For the text-containing cell, return its midpoint in [X, Y] coordinate format. 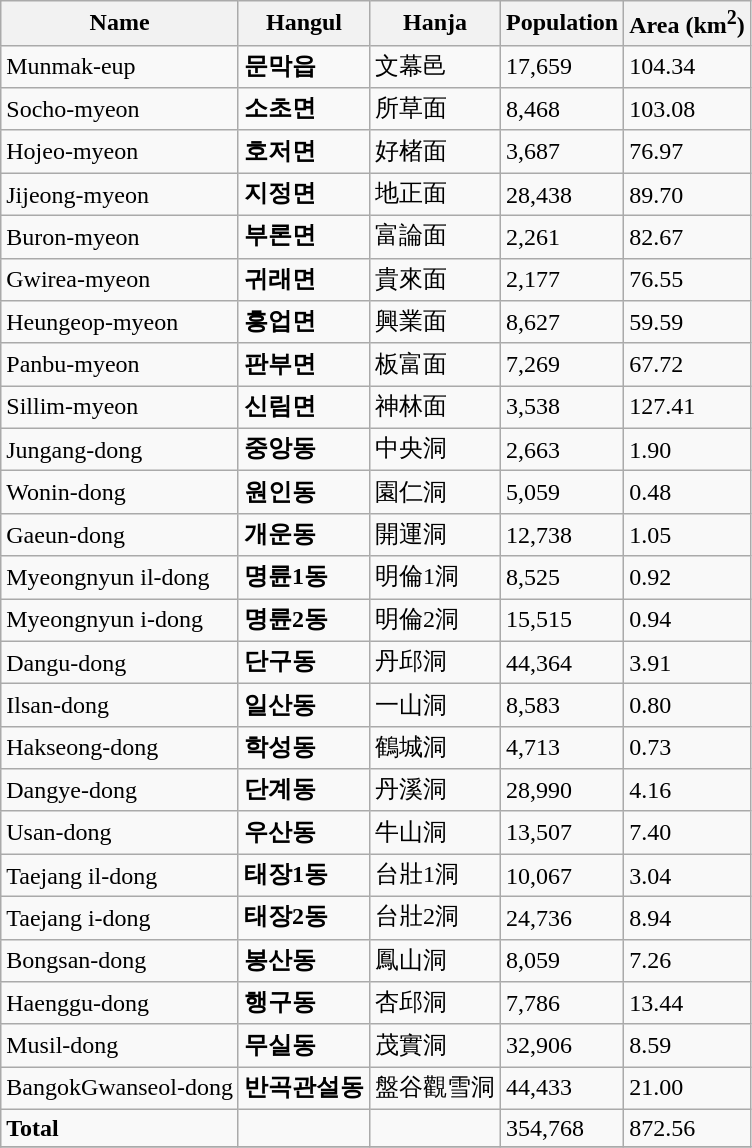
무실동 [304, 1046]
원인동 [304, 492]
3.91 [688, 662]
Panbu-myeon [120, 364]
Jungang-dong [120, 450]
17,659 [562, 66]
우산동 [304, 832]
盤谷觀雪洞 [436, 1088]
Gwirea-myeon [120, 280]
1.90 [688, 450]
0.48 [688, 492]
板富面 [436, 364]
神林面 [436, 408]
소초면 [304, 110]
0.80 [688, 706]
반곡관설동 [304, 1088]
단계동 [304, 790]
台壯1洞 [436, 876]
Socho-myeon [120, 110]
1.05 [688, 534]
貴來面 [436, 280]
地正面 [436, 194]
8,627 [562, 322]
3,538 [562, 408]
興業面 [436, 322]
행구동 [304, 1004]
8.94 [688, 918]
8,468 [562, 110]
Munmak-eup [120, 66]
2,261 [562, 238]
Musil-dong [120, 1046]
12,738 [562, 534]
127.41 [688, 408]
중앙동 [304, 450]
개운동 [304, 534]
茂實洞 [436, 1046]
신림면 [304, 408]
中央洞 [436, 450]
89.70 [688, 194]
Wonin-dong [120, 492]
Ilsan-dong [120, 706]
8,525 [562, 578]
富論面 [436, 238]
명륜1동 [304, 578]
10,067 [562, 876]
Haenggu-dong [120, 1004]
Hakseong-dong [120, 748]
丹溪洞 [436, 790]
귀래면 [304, 280]
8,059 [562, 960]
76.55 [688, 280]
Hangul [304, 24]
Dangye-dong [120, 790]
2,177 [562, 280]
44,433 [562, 1088]
5,059 [562, 492]
0.73 [688, 748]
0.92 [688, 578]
문막읍 [304, 66]
丹邱洞 [436, 662]
Area (km2) [688, 24]
鶴城洞 [436, 748]
明倫1洞 [436, 578]
Total [120, 1128]
園仁洞 [436, 492]
67.72 [688, 364]
Hojeo-myeon [120, 152]
15,515 [562, 620]
一山洞 [436, 706]
104.34 [688, 66]
82.67 [688, 238]
所草面 [436, 110]
지정면 [304, 194]
21.00 [688, 1088]
Bongsan-dong [120, 960]
44,364 [562, 662]
0.94 [688, 620]
103.08 [688, 110]
76.97 [688, 152]
8,583 [562, 706]
Population [562, 24]
7.26 [688, 960]
Buron-myeon [120, 238]
2,663 [562, 450]
Name [120, 24]
흥업면 [304, 322]
Jijeong-myeon [120, 194]
호저면 [304, 152]
명륜2동 [304, 620]
7,269 [562, 364]
판부면 [304, 364]
Usan-dong [120, 832]
8.59 [688, 1046]
台壯2洞 [436, 918]
4,713 [562, 748]
28,438 [562, 194]
7,786 [562, 1004]
일산동 [304, 706]
봉산동 [304, 960]
태장1동 [304, 876]
Taejang il-dong [120, 876]
BangokGwanseol-dong [120, 1088]
好楮面 [436, 152]
Myeongnyun i-dong [120, 620]
Gaeun-dong [120, 534]
杏邱洞 [436, 1004]
28,990 [562, 790]
Sillim-myeon [120, 408]
13.44 [688, 1004]
24,736 [562, 918]
開運洞 [436, 534]
태장2동 [304, 918]
부론면 [304, 238]
354,768 [562, 1128]
Dangu-dong [120, 662]
13,507 [562, 832]
59.59 [688, 322]
Heungeop-myeon [120, 322]
872.56 [688, 1128]
3,687 [562, 152]
Hanja [436, 24]
鳳山洞 [436, 960]
3.04 [688, 876]
Taejang i-dong [120, 918]
Myeongnyun il-dong [120, 578]
明倫2洞 [436, 620]
단구동 [304, 662]
文幕邑 [436, 66]
4.16 [688, 790]
학성동 [304, 748]
牛山洞 [436, 832]
32,906 [562, 1046]
7.40 [688, 832]
